Output the [x, y] coordinate of the center of the cell containing the given text.  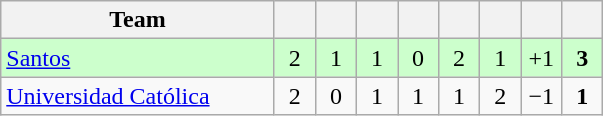
Universidad Católica [138, 96]
3 [582, 58]
Team [138, 20]
Santos [138, 58]
+1 [542, 58]
−1 [542, 96]
